Find where the given text appears and provide that cell's center as [X, Y] coordinate. 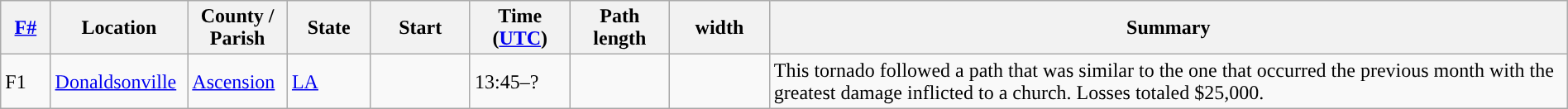
width [719, 28]
Summary [1168, 28]
Start [420, 28]
F1 [26, 81]
F# [26, 28]
County / Parish [238, 28]
Time (UTC) [519, 28]
13:45–? [519, 81]
Path length [620, 28]
LA [328, 81]
Ascension [238, 81]
State [328, 28]
Donaldsonville [119, 81]
Location [119, 28]
